Find where the given text appears and provide that cell's center as (X, Y) coordinate. 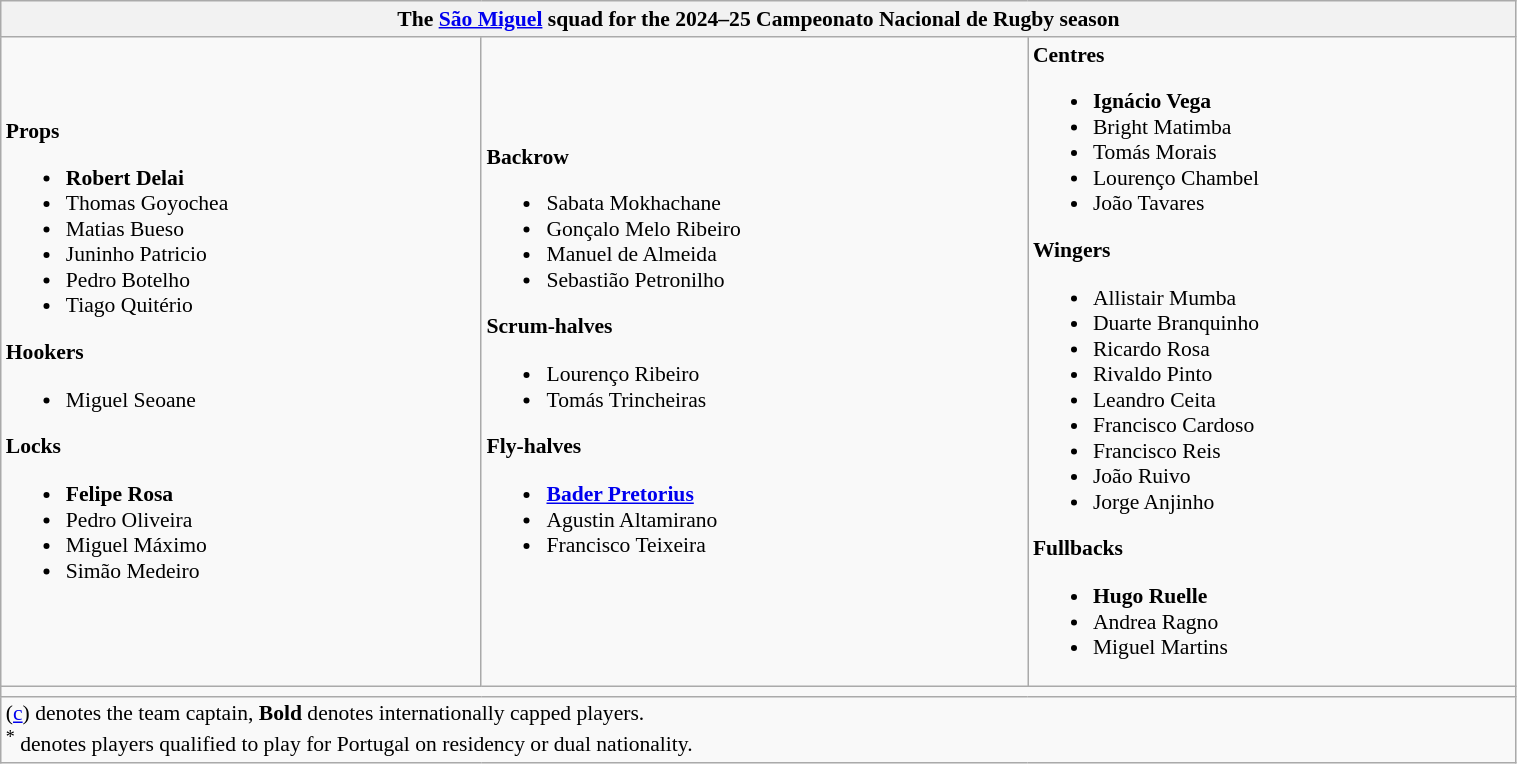
The São Miguel squad for the 2024–25 Campeonato Nacional de Rugby season (758, 19)
